Locate the cell with the specified text and output its [X, Y] center coordinate. 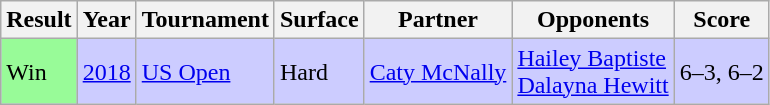
Score [722, 20]
Caty McNally [438, 72]
Opponents [593, 20]
Tournament [205, 20]
Surface [319, 20]
2018 [106, 72]
Hailey Baptiste Dalayna Hewitt [593, 72]
Result [39, 20]
Year [106, 20]
Hard [319, 72]
Partner [438, 20]
US Open [205, 72]
6–3, 6–2 [722, 72]
Win [39, 72]
